Locate the cell with the specified text and output its [x, y] center coordinate. 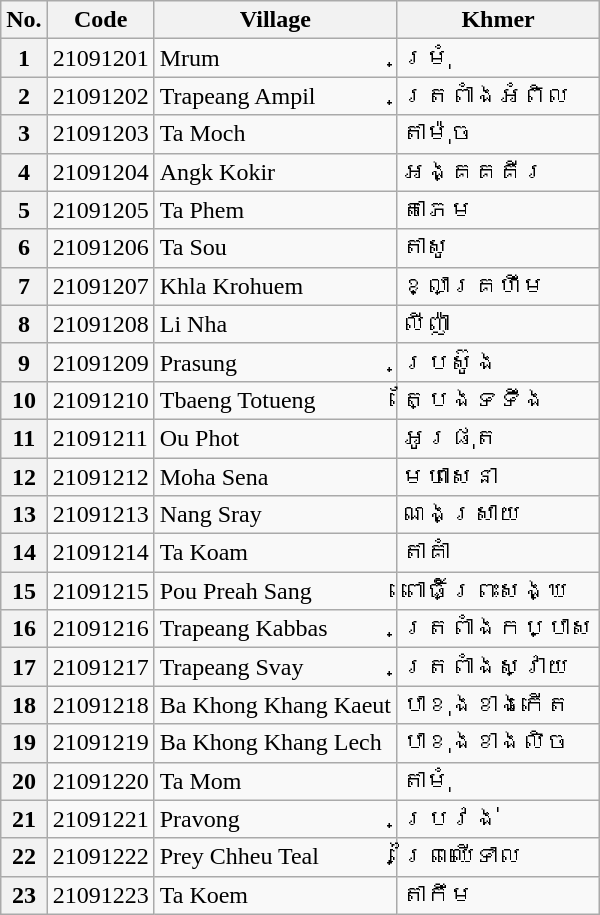
Ta Mom [275, 781]
10 [24, 400]
Li Nha [275, 324]
ម្រុំ [498, 58]
21091220 [100, 781]
21091205 [100, 210]
22 [24, 857]
Trapeang Ampil [275, 96]
Ou Phot [275, 438]
តាភេម [498, 210]
Trapeang Svay [275, 667]
1 [24, 58]
15 [24, 591]
Ba Khong Khang Kaeut [275, 705]
21091203 [100, 134]
Nang Sray [275, 515]
18 [24, 705]
Prey Chheu Teal [275, 857]
20 [24, 781]
បាខុងខាងលិច [498, 743]
តាកឹម [498, 895]
ប្រស៊ូង [498, 362]
21091219 [100, 743]
2 [24, 96]
21091221 [100, 819]
21091216 [100, 629]
Pravong [275, 819]
3 [24, 134]
Ta Koem [275, 895]
អង្គគគីរ [498, 172]
Prasung [275, 362]
Village [275, 20]
21091202 [100, 96]
7 [24, 286]
ណងស្រាយ [498, 515]
មហាសេនា [498, 477]
21091215 [100, 591]
5 [24, 210]
8 [24, 324]
Mrum [275, 58]
អូរផុត [498, 438]
ខ្លាគ្រហឹម [498, 286]
21091206 [100, 248]
តាមុំ [498, 781]
តាសូ [498, 248]
4 [24, 172]
Ta Moch [275, 134]
21091207 [100, 286]
21091213 [100, 515]
12 [24, 477]
ព្រៃឈើទាល [498, 857]
14 [24, 553]
Khmer [498, 20]
Angk Kokir [275, 172]
តាម៉ុច [498, 134]
លីញ៉ា [498, 324]
21091222 [100, 857]
Ta Sou [275, 248]
No. [24, 20]
21091212 [100, 477]
6 [24, 248]
ត្រពាំងកប្បាស [498, 629]
Trapeang Kabbas [275, 629]
13 [24, 515]
ត្រពាំងអំពិល [498, 96]
21 [24, 819]
Moha Sena [275, 477]
Pou Preah Sang [275, 591]
21091218 [100, 705]
21091210 [100, 400]
21091201 [100, 58]
Khla Krohuem [275, 286]
11 [24, 438]
21091217 [100, 667]
21091208 [100, 324]
Code [100, 20]
តាគាំ [498, 553]
9 [24, 362]
23 [24, 895]
បាខុងខាងកើត [498, 705]
ត្រពាំងស្វាយ [498, 667]
21091214 [100, 553]
16 [24, 629]
ប្រវង់ [498, 819]
21091211 [100, 438]
19 [24, 743]
Ba Khong Khang Lech [275, 743]
21091209 [100, 362]
Ta Koam [275, 553]
21091204 [100, 172]
17 [24, 667]
21091223 [100, 895]
ត្បែងទទឹង [498, 400]
Ta Phem [275, 210]
ពោធិ៍ព្រះសង្ឃ [498, 591]
Tbaeng Totueng [275, 400]
